Output the [x, y] coordinate of the center of the cell containing the given text.  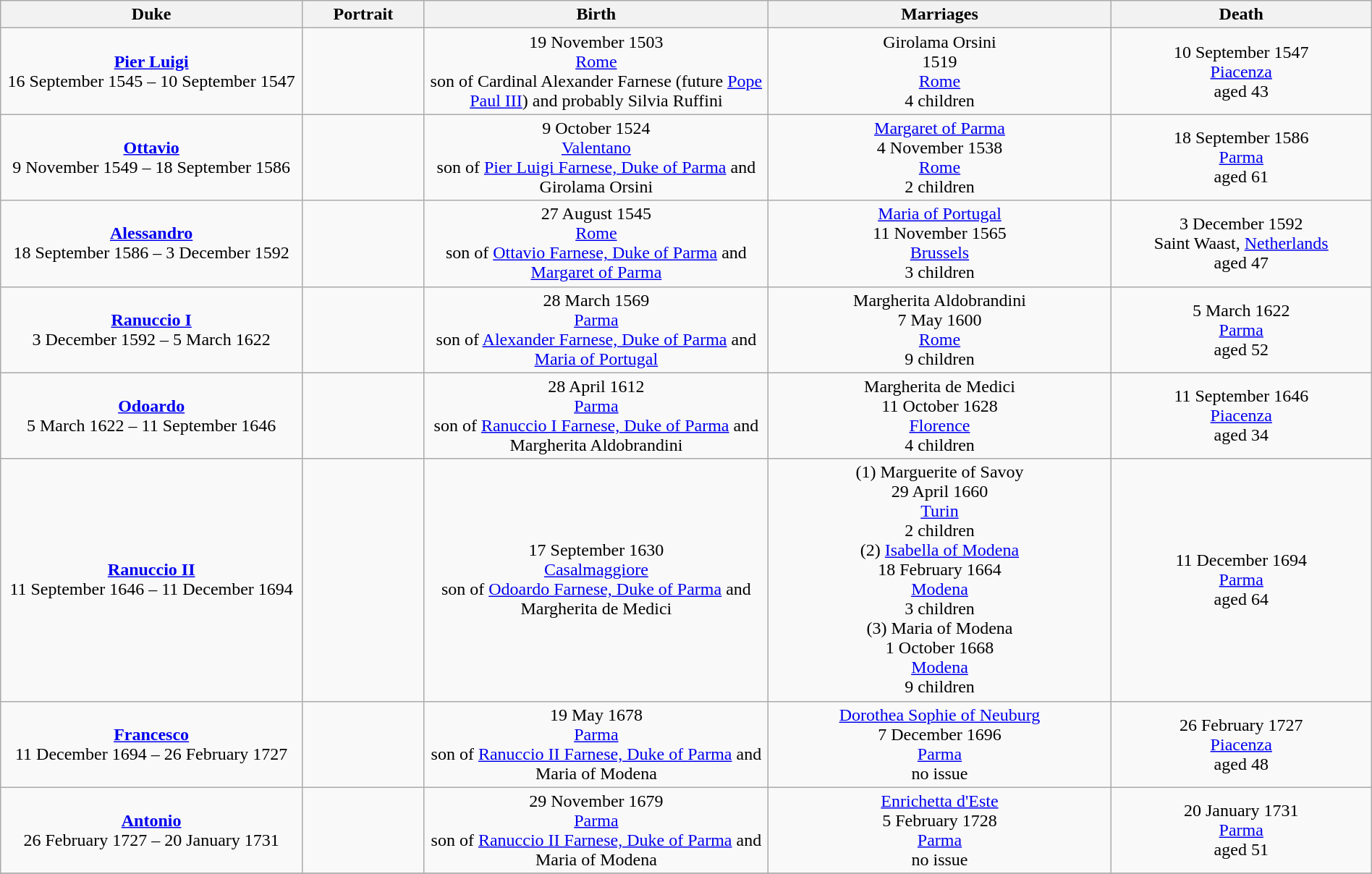
Marriages [940, 14]
5 March 1622Parmaaged 52 [1241, 330]
Alessandro18 September 1586 – 3 December 1592 [152, 243]
Enrichetta d'Este5 February 1728Parmano issue [940, 831]
Ottavio9 November 1549 – 18 September 1586 [152, 158]
Death [1241, 14]
Ranuccio II11 September 1646 – 11 December 1694 [152, 580]
Pier Luigi16 September 1545 – 10 September 1547 [152, 71]
18 September 1586Parmaaged 61 [1241, 158]
11 September 1646Piacenzaaged 34 [1241, 415]
Odoardo5 March 1622 – 11 September 1646 [152, 415]
Francesco11 December 1694 – 26 February 1727 [152, 744]
Birth [596, 14]
Duke [152, 14]
10 September 1547Piacenzaaged 43 [1241, 71]
28 March 1569Parmason of Alexander Farnese, Duke of Parma and Maria of Portugal [596, 330]
Margherita Aldobrandini7 May 1600Rome9 children [940, 330]
29 November 1679Parmason of Ranuccio II Farnese, Duke of Parma and Maria of Modena [596, 831]
Margherita de Medici11 October 1628Florence4 children [940, 415]
20 January 1731Parmaaged 51 [1241, 831]
Margaret of Parma4 November 1538Rome2 children [940, 158]
19 November 1503Romeson of Cardinal Alexander Farnese (future Pope Paul III) and probably Silvia Ruffini [596, 71]
19 May 1678Parmason of Ranuccio II Farnese, Duke of Parma and Maria of Modena [596, 744]
27 August 1545Romeson of Ottavio Farnese, Duke of Parma and Margaret of Parma [596, 243]
Girolama Orsini1519Rome4 children [940, 71]
Antonio26 February 1727 – 20 January 1731 [152, 831]
26 February 1727Piacenzaaged 48 [1241, 744]
28 April 1612Parmason of Ranuccio I Farnese, Duke of Parma and Margherita Aldobrandini [596, 415]
9 October 1524Valentanoson of Pier Luigi Farnese, Duke of Parma and Girolama Orsini [596, 158]
Portrait [363, 14]
17 September 1630Casalmaggioreson of Odoardo Farnese, Duke of Parma and Margherita de Medici [596, 580]
Maria of Portugal11 November 1565Brussels3 children [940, 243]
11 December 1694Parmaaged 64 [1241, 580]
3 December 1592Saint Waast, Netherlandsaged 47 [1241, 243]
Dorothea Sophie of Neuburg7 December 1696Parmano issue [940, 744]
Ranuccio I3 December 1592 – 5 March 1622 [152, 330]
